Return the [X, Y] coordinate for the center point of the cell that contains the specified text.  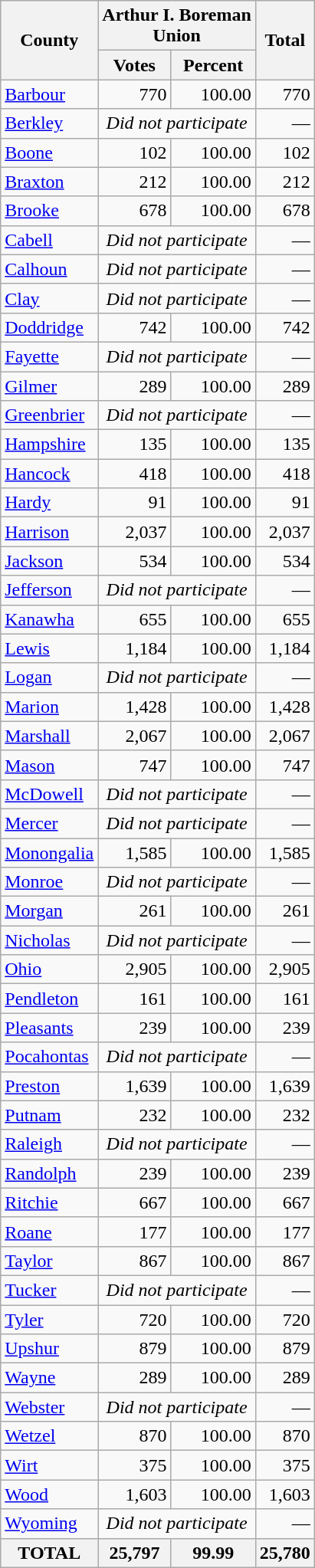
Pocahontas [49, 1057]
Arthur I. BoremanUnion [177, 26]
Wyoming [49, 1524]
Hardy [49, 503]
Fayette [49, 356]
Calhoun [49, 269]
Cabell [49, 240]
Wood [49, 1494]
Mercer [49, 823]
McDowell [49, 794]
Morgan [49, 911]
Wirt [49, 1465]
Total [285, 40]
Marshall [49, 736]
Randolph [49, 1173]
Upshur [49, 1349]
Jackson [49, 561]
Brooke [49, 211]
25,797 [135, 1553]
Putnam [49, 1115]
Webster [49, 1407]
99.99 [213, 1553]
Clay [49, 298]
Wetzel [49, 1436]
25,780 [285, 1553]
Pleasants [49, 1028]
Hancock [49, 474]
Tyler [49, 1319]
Monroe [49, 882]
Preston [49, 1086]
Raleigh [49, 1144]
Jefferson [49, 590]
Greenbrier [49, 415]
Wayne [49, 1378]
Braxton [49, 182]
Mason [49, 765]
Votes [135, 65]
Berkley [49, 123]
Nicholas [49, 940]
Harrison [49, 532]
Roane [49, 1232]
Pendleton [49, 999]
Logan [49, 677]
Lewis [49, 648]
Ohio [49, 969]
Marion [49, 707]
Barbour [49, 94]
Kanawha [49, 619]
Doddridge [49, 327]
Monongalia [49, 853]
Taylor [49, 1261]
Ritchie [49, 1202]
Hampshire [49, 444]
Boone [49, 153]
Percent [213, 65]
TOTAL [49, 1553]
Tucker [49, 1290]
Gilmer [49, 385]
County [49, 40]
